For the text-containing cell, return its midpoint in (X, Y) coordinate format. 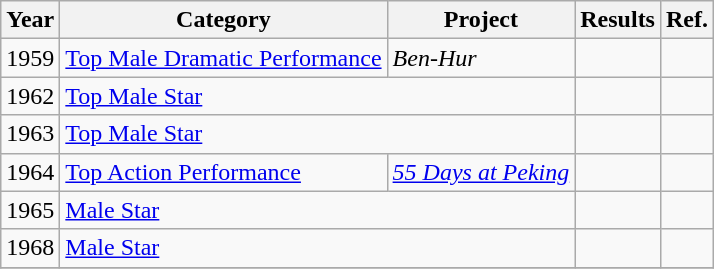
55 Days at Peking (481, 172)
1964 (30, 172)
1968 (30, 248)
Top Male Dramatic Performance (224, 58)
Project (481, 20)
1959 (30, 58)
1962 (30, 96)
1965 (30, 210)
1963 (30, 134)
Ref. (686, 20)
Ben-Hur (481, 58)
Results (618, 20)
Category (224, 20)
Year (30, 20)
Top Action Performance (224, 172)
